Capture the cell that displays the provided text and extract its (X, Y) central coordinate. 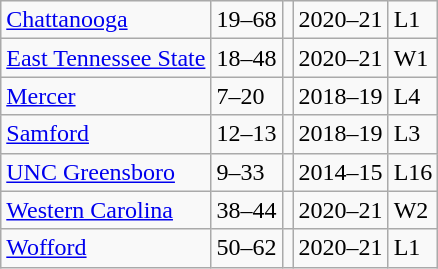
Wofford (106, 248)
L3 (413, 134)
12–13 (246, 134)
L16 (413, 172)
East Tennessee State (106, 58)
Western Carolina (106, 210)
Chattanooga (106, 20)
UNC Greensboro (106, 172)
Samford (106, 134)
18–48 (246, 58)
50–62 (246, 248)
19–68 (246, 20)
38–44 (246, 210)
Mercer (106, 96)
9–33 (246, 172)
7–20 (246, 96)
W2 (413, 210)
W1 (413, 58)
2014–15 (340, 172)
L4 (413, 96)
